From the cell containing the given text, extract its center point as [x, y] coordinate. 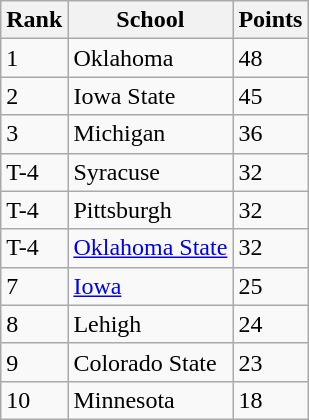
7 [34, 286]
Syracuse [150, 172]
Oklahoma State [150, 248]
Minnesota [150, 400]
Colorado State [150, 362]
1 [34, 58]
School [150, 20]
Points [270, 20]
Iowa State [150, 96]
24 [270, 324]
Rank [34, 20]
18 [270, 400]
Pittsburgh [150, 210]
8 [34, 324]
36 [270, 134]
Michigan [150, 134]
10 [34, 400]
45 [270, 96]
Oklahoma [150, 58]
Lehigh [150, 324]
2 [34, 96]
9 [34, 362]
23 [270, 362]
Iowa [150, 286]
25 [270, 286]
3 [34, 134]
48 [270, 58]
